Search for the cell housing the specified text and yield its (X, Y) center coordinate. 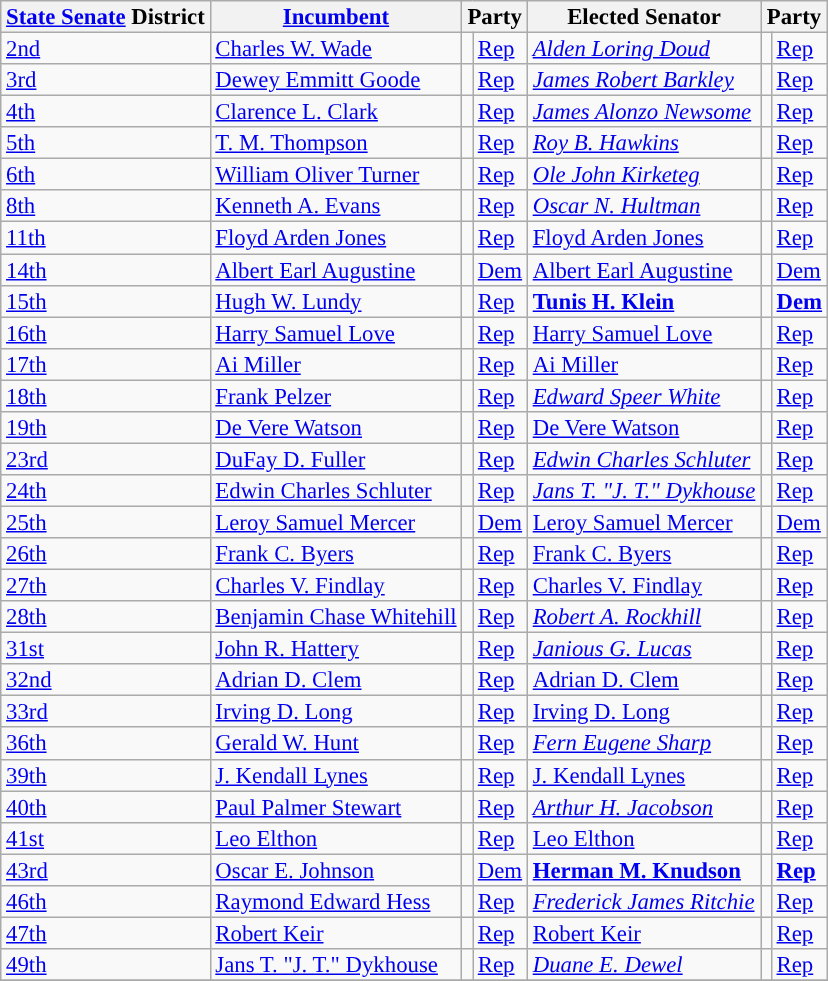
33rd (106, 712)
Roy B. Hawkins (644, 143)
31st (106, 649)
State Senate District (106, 17)
Benjamin Chase Whitehill (336, 617)
Charles W. Wade (336, 49)
43rd (106, 870)
DuFay D. Fuller (336, 459)
Alden Loring Doud (644, 49)
Clarence L. Clark (336, 112)
Oscar E. Johnson (336, 870)
Duane E. Dewel (644, 965)
Incumbent (336, 17)
14th (106, 270)
Hugh W. Lundy (336, 301)
Janious G. Lucas (644, 649)
T. M. Thompson (336, 143)
Fern Eugene Sharp (644, 744)
24th (106, 491)
Arthur H. Jacobson (644, 807)
Kenneth A. Evans (336, 206)
27th (106, 586)
Tunis H. Klein (644, 301)
6th (106, 175)
19th (106, 428)
Robert A. Rockhill (644, 617)
18th (106, 396)
James Robert Barkley (644, 80)
2nd (106, 49)
Paul Palmer Stewart (336, 807)
5th (106, 143)
William Oliver Turner (336, 175)
47th (106, 933)
36th (106, 744)
Elected Senator (644, 17)
Frank Pelzer (336, 396)
Gerald W. Hunt (336, 744)
Dewey Emmitt Goode (336, 80)
15th (106, 301)
Frederick James Ritchie (644, 902)
39th (106, 775)
James Alonzo Newsome (644, 112)
26th (106, 554)
49th (106, 965)
40th (106, 807)
Raymond Edward Hess (336, 902)
17th (106, 364)
25th (106, 522)
John R. Hattery (336, 649)
Oscar N. Hultman (644, 206)
23rd (106, 459)
Edward Speer White (644, 396)
Herman M. Knudson (644, 870)
Ole John Kirketeg (644, 175)
11th (106, 238)
46th (106, 902)
32nd (106, 680)
4th (106, 112)
3rd (106, 80)
16th (106, 333)
41st (106, 838)
8th (106, 206)
28th (106, 617)
